Capture the cell that displays the provided text and extract its (X, Y) central coordinate. 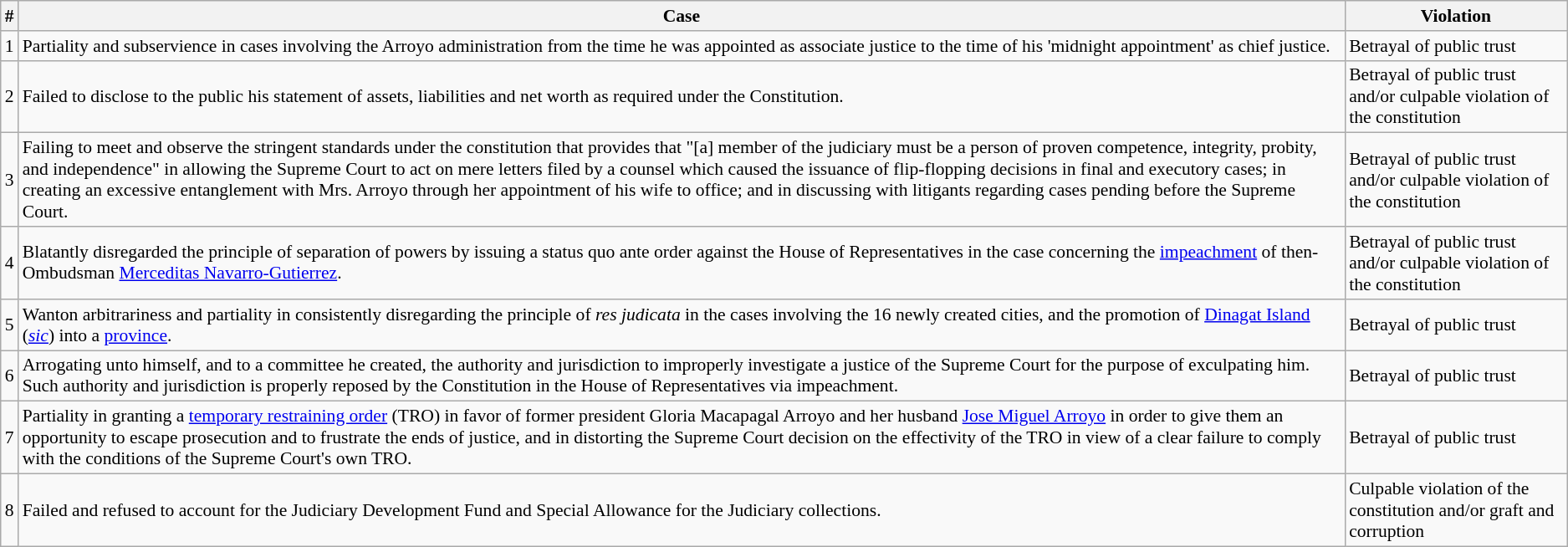
Culpable violation of the constitution and/or graft and corruption (1456, 510)
1 (10, 46)
8 (10, 510)
4 (10, 263)
Failed to disclose to the public his statement of assets, liabilities and net worth as required under the Constitution. (682, 97)
5 (10, 325)
7 (10, 438)
Failed and refused to account for the Judiciary Development Fund and Special Allowance for the Judiciary collections. (682, 510)
# (10, 16)
2 (10, 97)
6 (10, 376)
Violation (1456, 16)
3 (10, 180)
Case (682, 16)
